Determine the (x, y) coordinate at the center of the cell enclosing the given text.  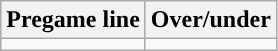
Over/under (210, 20)
Pregame line (74, 20)
